Capture the cell that displays the provided text and extract its (X, Y) central coordinate. 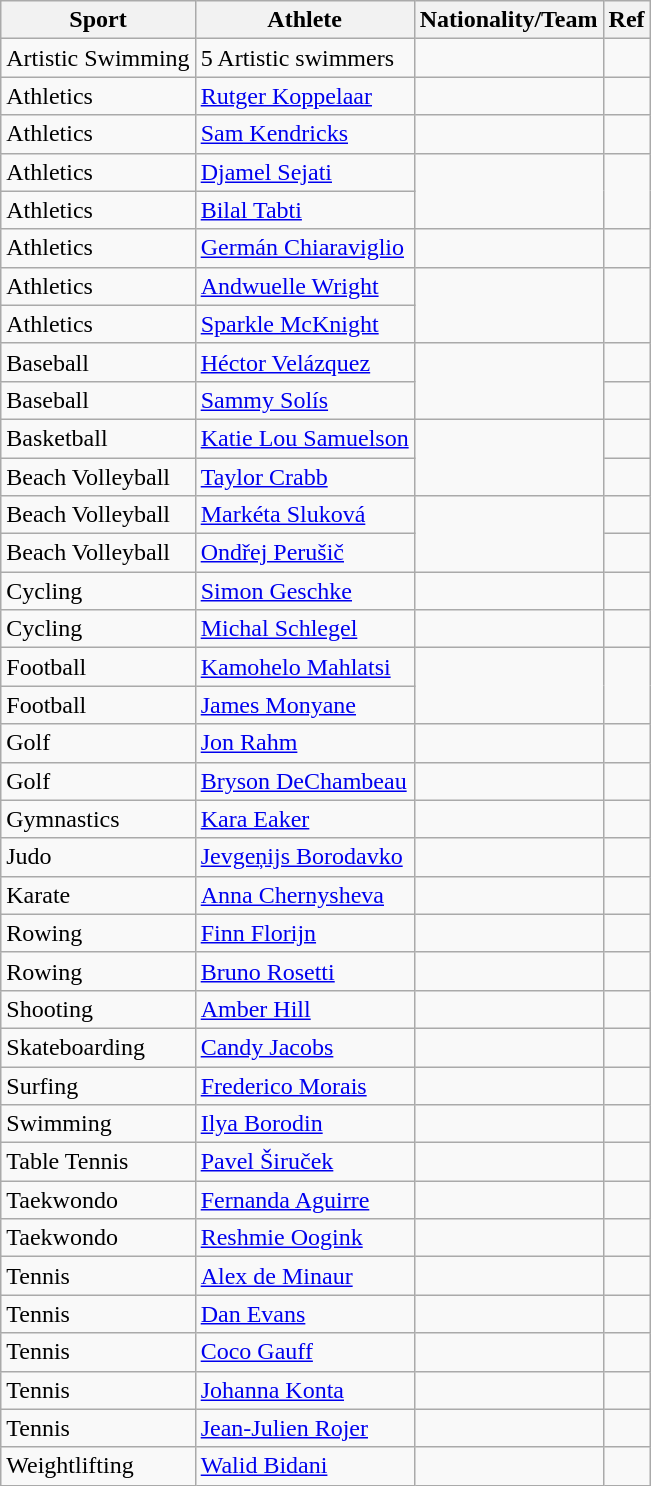
Sport (98, 20)
Ondřej Perušič (304, 553)
Bilal Tabti (304, 210)
Anna Chernysheva (304, 895)
Katie Lou Samuelson (304, 438)
Swimming (98, 1124)
Weightlifting (98, 1466)
Jevgeņijs Borodavko (304, 857)
Skateboarding (98, 1047)
Jean-Julien Rojer (304, 1428)
Djamel Sejati (304, 172)
Walid Bidani (304, 1466)
Candy Jacobs (304, 1047)
Basketball (98, 438)
Karate (98, 895)
Rutger Koppelaar (304, 96)
Finn Florijn (304, 933)
Sam Kendricks (304, 134)
Simon Geschke (304, 591)
Surfing (98, 1085)
Pavel Širuček (304, 1162)
Héctor Velázquez (304, 362)
Nationality/Team (508, 20)
Andwuelle Wright (304, 286)
Michal Schlegel (304, 629)
Ilya Borodin (304, 1124)
Reshmie Oogink (304, 1238)
Bryson DeChambeau (304, 781)
Gymnastics (98, 819)
Judo (98, 857)
Alex de Minaur (304, 1276)
Kara Eaker (304, 819)
Johanna Konta (304, 1390)
Ref (626, 20)
Athlete (304, 20)
Dan Evans (304, 1314)
Fernanda Aguirre (304, 1200)
Frederico Morais (304, 1085)
Germán Chiaraviglio (304, 248)
Shooting (98, 1009)
Markéta Sluková (304, 515)
Kamohelo Mahlatsi (304, 667)
5 Artistic swimmers (304, 58)
Amber Hill (304, 1009)
Sammy Solís (304, 400)
Jon Rahm (304, 743)
Bruno Rosetti (304, 971)
Coco Gauff (304, 1352)
Table Tennis (98, 1162)
Sparkle McKnight (304, 324)
James Monyane (304, 705)
Artistic Swimming (98, 58)
Taylor Crabb (304, 477)
